Scan for the cell matching the given text and deliver its [x, y] coordinate at center. 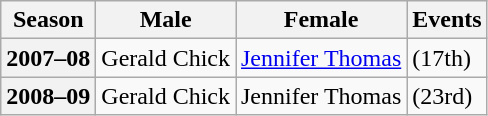
(23rd) [447, 96]
Season [48, 20]
2008–09 [48, 96]
Male [166, 20]
Events [447, 20]
(17th) [447, 58]
Female [322, 20]
2007–08 [48, 58]
